Output the [x, y] coordinate of the center of the cell containing the given text.  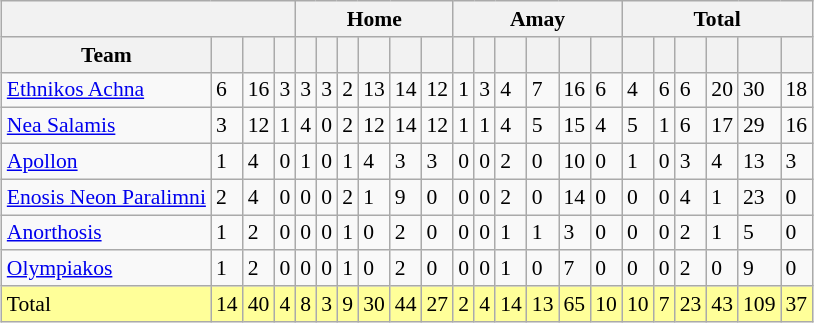
Team [106, 55]
29 [760, 126]
8 [306, 304]
44 [406, 304]
43 [722, 304]
Enosis Neon Paralimni [106, 197]
65 [574, 304]
40 [259, 304]
37 [796, 304]
Apollon [106, 162]
Nea Salamis [106, 126]
Amay [538, 19]
20 [722, 90]
Olympiakos [106, 269]
Anorthosis [106, 233]
18 [796, 90]
109 [760, 304]
17 [722, 126]
Ethnikos Achna [106, 90]
27 [438, 304]
15 [574, 126]
Home [374, 19]
